Detect which cell encompasses the target text, then output its [x, y] center coordinate. 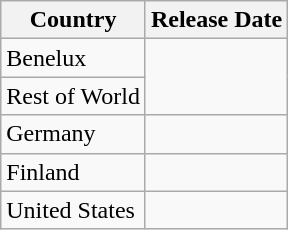
Benelux [74, 58]
Germany [74, 134]
Release Date [216, 20]
Finland [74, 172]
Rest of World [74, 96]
Country [74, 20]
United States [74, 210]
